Determine the [X, Y] coordinate at the center of the cell enclosing the given text.  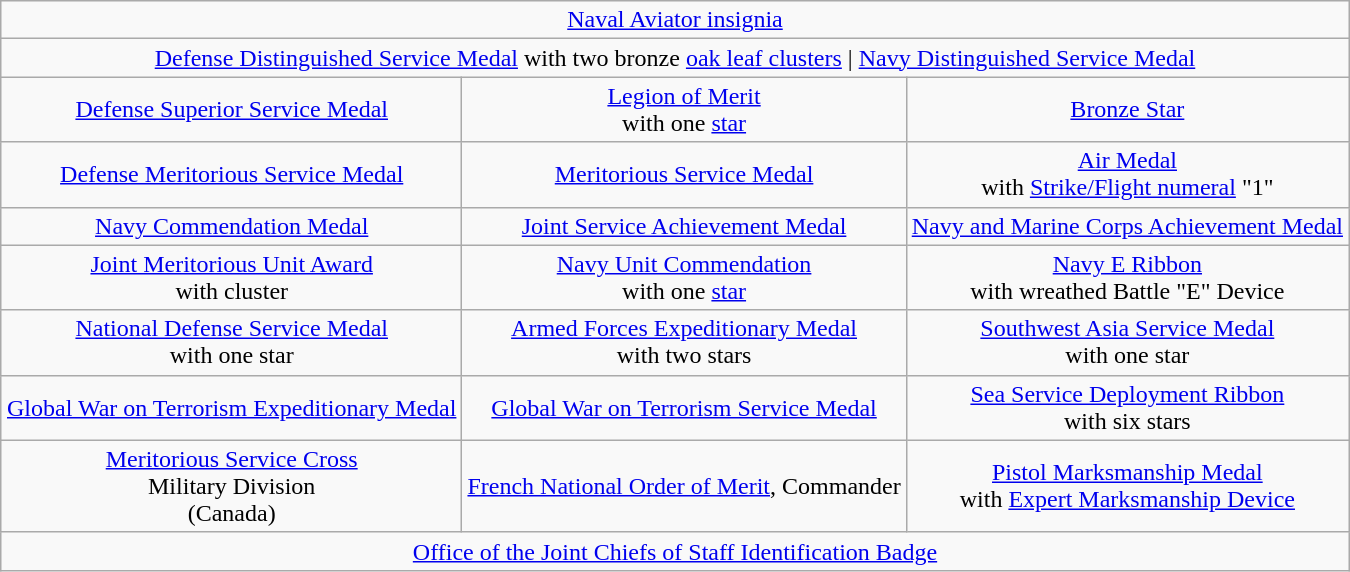
Defense Meritorious Service Medal [231, 174]
Bronze Star [1127, 110]
Sea Service Deployment Ribbonwith six stars [1127, 408]
Navy and Marine Corps Achievement Medal [1127, 226]
Armed Forces Expeditionary Medalwith two stars [684, 342]
Office of the Joint Chiefs of Staff Identification Badge [674, 551]
Joint Meritorious Unit Awardwith cluster [231, 278]
Meritorious Service CrossMilitary Division(Canada) [231, 486]
Navy Commendation Medal [231, 226]
Joint Service Achievement Medal [684, 226]
Defense Superior Service Medal [231, 110]
Southwest Asia Service Medalwith one star [1127, 342]
Pistol Marksmanship Medalwith Expert Marksmanship Device [1127, 486]
Air Medalwith Strike/Flight numeral "1" [1127, 174]
Defense Distinguished Service Medal with two bronze oak leaf clusters | Navy Distinguished Service Medal [674, 58]
National Defense Service Medalwith one star [231, 342]
Global War on Terrorism Service Medal [684, 408]
Global War on Terrorism Expeditionary Medal [231, 408]
Meritorious Service Medal [684, 174]
Navy Unit Commendationwith one star [684, 278]
French National Order of Merit, Commander [684, 486]
Naval Aviator insignia [674, 20]
Legion of Meritwith one star [684, 110]
Navy E Ribbonwith wreathed Battle "E" Device [1127, 278]
